Scan for the cell matching the given text and deliver its [X, Y] coordinate at center. 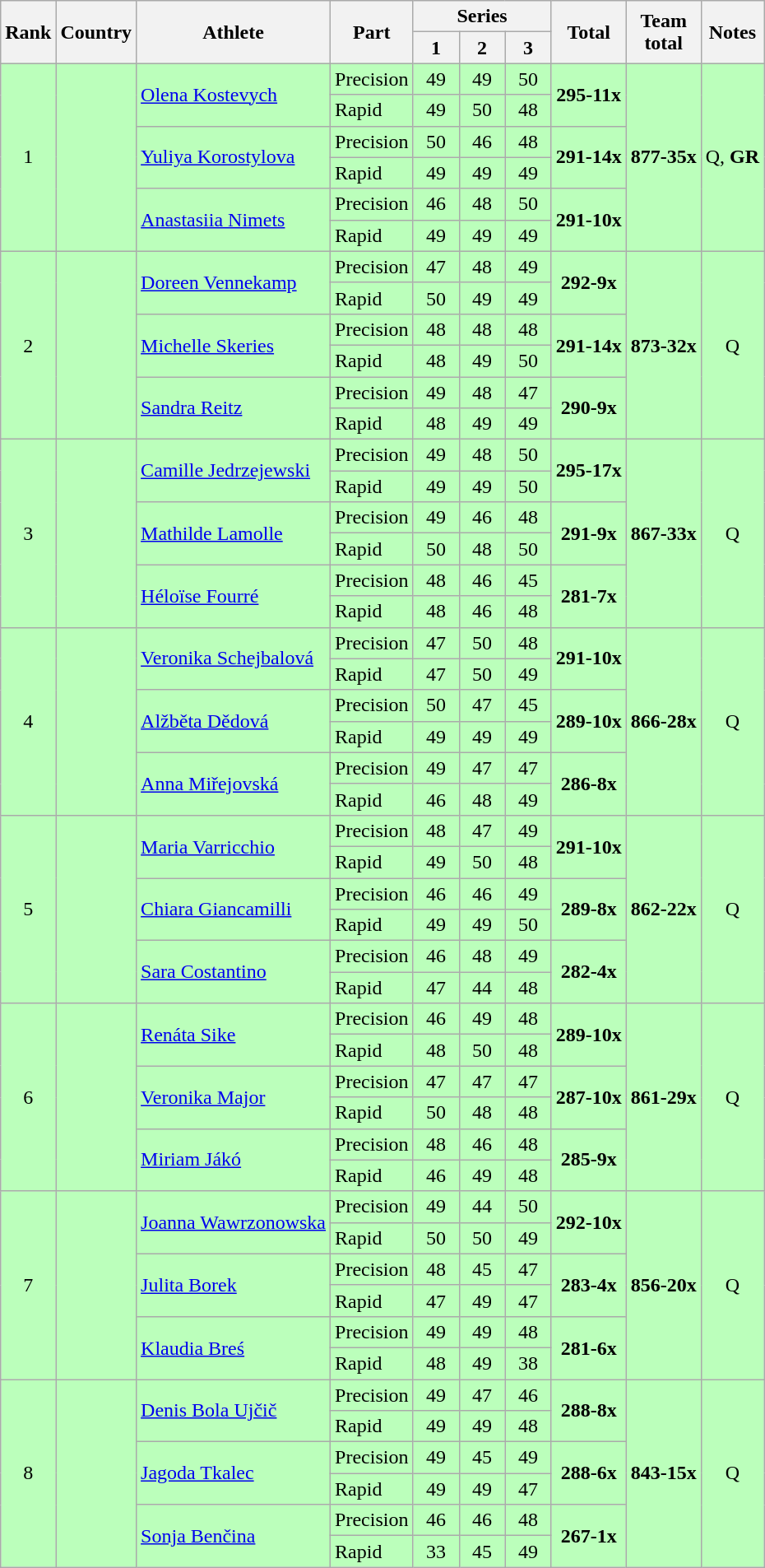
Part [372, 32]
33 [436, 1552]
4 [28, 721]
289-8x [589, 909]
285-9x [589, 1160]
Doreen Vennekamp [234, 282]
Camille Jedrzejewski [234, 471]
Athlete [234, 32]
877-35x [663, 157]
843-15x [663, 1473]
283-4x [589, 1285]
Rank [28, 32]
Anna Miřejovská [234, 784]
281-7x [589, 596]
Country [96, 32]
282-4x [589, 972]
286-8x [589, 784]
Alžběta Dědová [234, 721]
Sara Costantino [234, 972]
Chiara Giancamilli [234, 909]
292-9x [589, 282]
Total [589, 32]
Héloïse Fourré [234, 596]
8 [28, 1473]
288-6x [589, 1473]
862-22x [663, 909]
295-11x [589, 95]
866-28x [663, 721]
Denis Bola Ujčič [234, 1411]
Teamtotal [663, 32]
873-32x [663, 345]
Miriam Jákó [234, 1160]
295-17x [589, 471]
861-29x [663, 1097]
Maria Varricchio [234, 846]
Notes [732, 32]
292-10x [589, 1222]
867-33x [663, 533]
Jagoda Tkalec [234, 1473]
5 [28, 909]
290-9x [589, 408]
38 [528, 1363]
7 [28, 1285]
Sandra Reitz [234, 408]
288-8x [589, 1411]
856-20x [663, 1285]
Veronika Schejbalová [234, 658]
Yuliya Korostylova [234, 157]
Veronika Major [234, 1097]
287-10x [589, 1097]
Anastasiia Nimets [234, 220]
267-1x [589, 1536]
6 [28, 1097]
291-9x [589, 533]
Olena Kostevych [234, 95]
Klaudia Breś [234, 1347]
Sonja Benčina [234, 1536]
Michelle Skeries [234, 345]
Joanna Wawrzonowska [234, 1222]
Mathilde Lamolle [234, 533]
Julita Borek [234, 1285]
281-6x [589, 1347]
Renáta Sike [234, 1035]
Series [482, 16]
Q, GR [732, 157]
